Determine the (X, Y) coordinate at the center of the cell enclosing the given text.  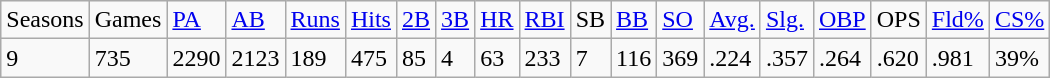
39% (1019, 58)
Avg. (732, 20)
Fld% (958, 20)
.264 (842, 58)
189 (315, 58)
9 (45, 58)
85 (416, 58)
SO (680, 20)
63 (497, 58)
369 (680, 58)
735 (128, 58)
.357 (786, 58)
2123 (256, 58)
2B (416, 20)
CS% (1019, 20)
AB (256, 20)
Runs (315, 20)
7 (590, 58)
4 (456, 58)
.620 (898, 58)
116 (634, 58)
Hits (370, 20)
OBP (842, 20)
Games (128, 20)
SB (590, 20)
Seasons (45, 20)
475 (370, 58)
.981 (958, 58)
HR (497, 20)
BB (634, 20)
OPS (898, 20)
2290 (196, 58)
3B (456, 20)
Slg. (786, 20)
RBI (544, 20)
.224 (732, 58)
PA (196, 20)
233 (544, 58)
